Pinpoint the cell where the given text exists, returning its [X, Y] midpoint coordinate. 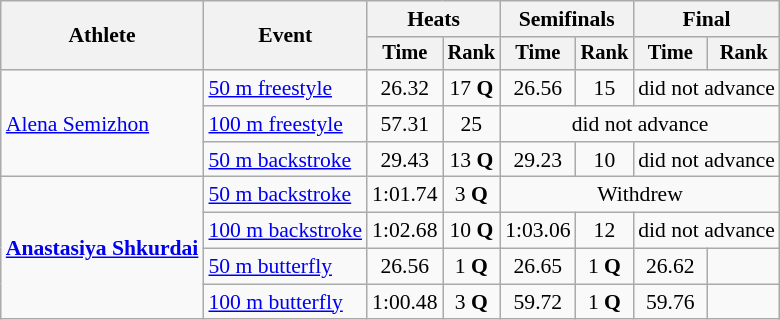
100 m butterfly [285, 302]
29.23 [538, 160]
17 Q [472, 88]
59.76 [670, 302]
57.31 [404, 124]
26.32 [404, 88]
Final [706, 19]
100 m backstroke [285, 231]
100 m freestyle [285, 124]
Semifinals [566, 19]
26.62 [670, 267]
10 Q [472, 231]
Anastasiya Shkurdai [102, 248]
Athlete [102, 36]
50 m freestyle [285, 88]
59.72 [538, 302]
Event [285, 36]
13 Q [472, 160]
25 [472, 124]
50 m butterfly [285, 267]
29.43 [404, 160]
26.65 [538, 267]
1:01.74 [404, 195]
Alena Semizhon [102, 124]
Withdrew [640, 195]
Heats [434, 19]
1:02.68 [404, 231]
15 [605, 88]
1:00.48 [404, 302]
10 [605, 160]
1:03.06 [538, 231]
12 [605, 231]
